Search for the cell housing the specified text and yield its (x, y) center coordinate. 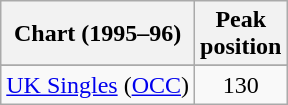
UK Singles (OCC) (98, 85)
Chart (1995–96) (98, 34)
130 (241, 85)
Peakposition (241, 34)
